Locate the cell with the specified text and output its (X, Y) center coordinate. 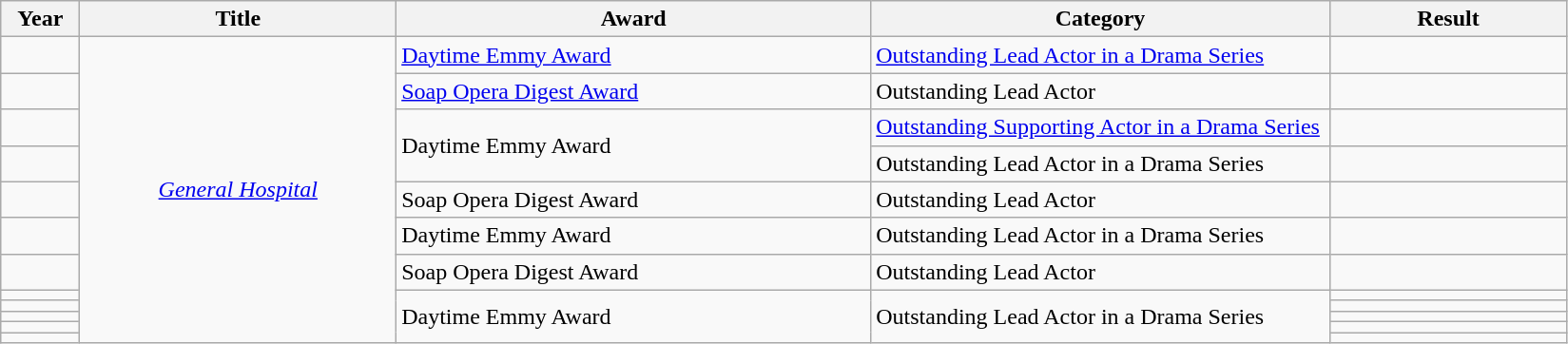
Award (633, 19)
Category (1100, 19)
Result (1448, 19)
Outstanding Supporting Actor in a Drama Series (1100, 127)
Year (40, 19)
Title (238, 19)
General Hospital (238, 190)
